Provide the [x, y] coordinate of the cell's center where the given text is located.  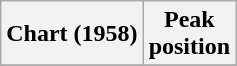
Chart (1958) [72, 34]
Peakposition [189, 34]
